Return (x, y) of the center of cell containing provided text 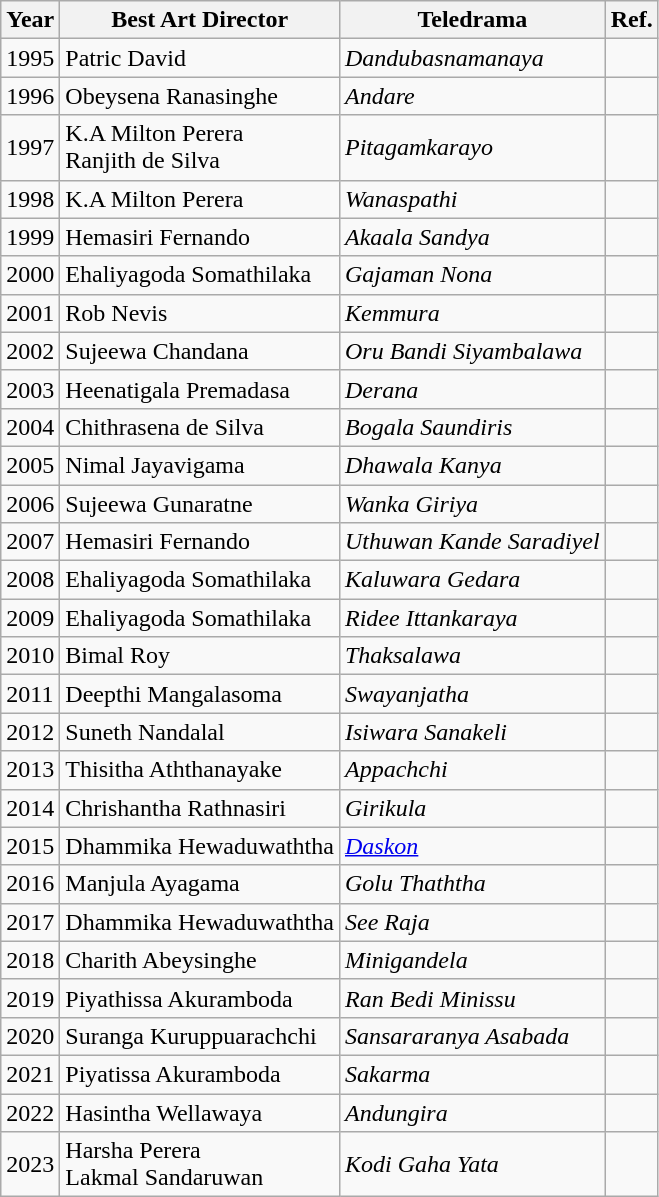
K.A Milton Perera Ranjith de Silva (200, 148)
Oru Bandi Siyambalawa (472, 351)
Minigandela (472, 960)
2020 (30, 1036)
2003 (30, 389)
Bimal Roy (200, 656)
Andungira (472, 1113)
Year (30, 20)
1998 (30, 199)
Wanka Giriya (472, 503)
Ridee Ittankaraya (472, 618)
Suneth Nandalal (200, 732)
Obeysena Ranasinghe (200, 96)
Suranga Kuruppuarachchi (200, 1036)
2004 (30, 427)
Rob Nevis (200, 313)
Dandubasnamanaya (472, 58)
2010 (30, 656)
2021 (30, 1074)
2016 (30, 884)
2012 (30, 732)
2002 (30, 351)
2022 (30, 1113)
Teledrama (472, 20)
See Raja (472, 922)
Piyatissa Akuramboda (200, 1074)
Girikula (472, 808)
2015 (30, 846)
Ran Bedi Minissu (472, 998)
Golu Thaththa (472, 884)
Isiwara Sanakeli (472, 732)
Best Art Director (200, 20)
Kodi Gaha Yata (472, 1164)
Manjula Ayagama (200, 884)
Chrishantha Rathnasiri (200, 808)
2017 (30, 922)
2011 (30, 694)
Deepthi Mangalasoma (200, 694)
Nimal Jayavigama (200, 465)
Heenatigala Premadasa (200, 389)
2008 (30, 580)
2013 (30, 770)
Thaksalawa (472, 656)
Thisitha Aththanayake (200, 770)
Sujeewa Gunaratne (200, 503)
Uthuwan Kande Saradiyel (472, 542)
Patric David (200, 58)
2019 (30, 998)
Dhawala Kanya (472, 465)
K.A Milton Perera (200, 199)
2000 (30, 275)
Chithrasena de Silva (200, 427)
Wanaspathi (472, 199)
2014 (30, 808)
Kaluwara Gedara (472, 580)
Daskon (472, 846)
Kemmura (472, 313)
2009 (30, 618)
Appachchi (472, 770)
2005 (30, 465)
Bogala Saundiris (472, 427)
2007 (30, 542)
Sakarma (472, 1074)
Sansararanya Asabada (472, 1036)
Swayanjatha (472, 694)
Pitagamkarayo (472, 148)
1999 (30, 237)
2018 (30, 960)
1995 (30, 58)
Ref. (632, 20)
2023 (30, 1164)
Charith Abeysinghe (200, 960)
2006 (30, 503)
1997 (30, 148)
Akaala Sandya (472, 237)
Andare (472, 96)
Sujeewa Chandana (200, 351)
Derana (472, 389)
Harsha Perera Lakmal Sandaruwan (200, 1164)
Piyathissa Akuramboda (200, 998)
1996 (30, 96)
Gajaman Nona (472, 275)
Hasintha Wellawaya (200, 1113)
2001 (30, 313)
